Detect which cell encompasses the target text, then output its [X, Y] center coordinate. 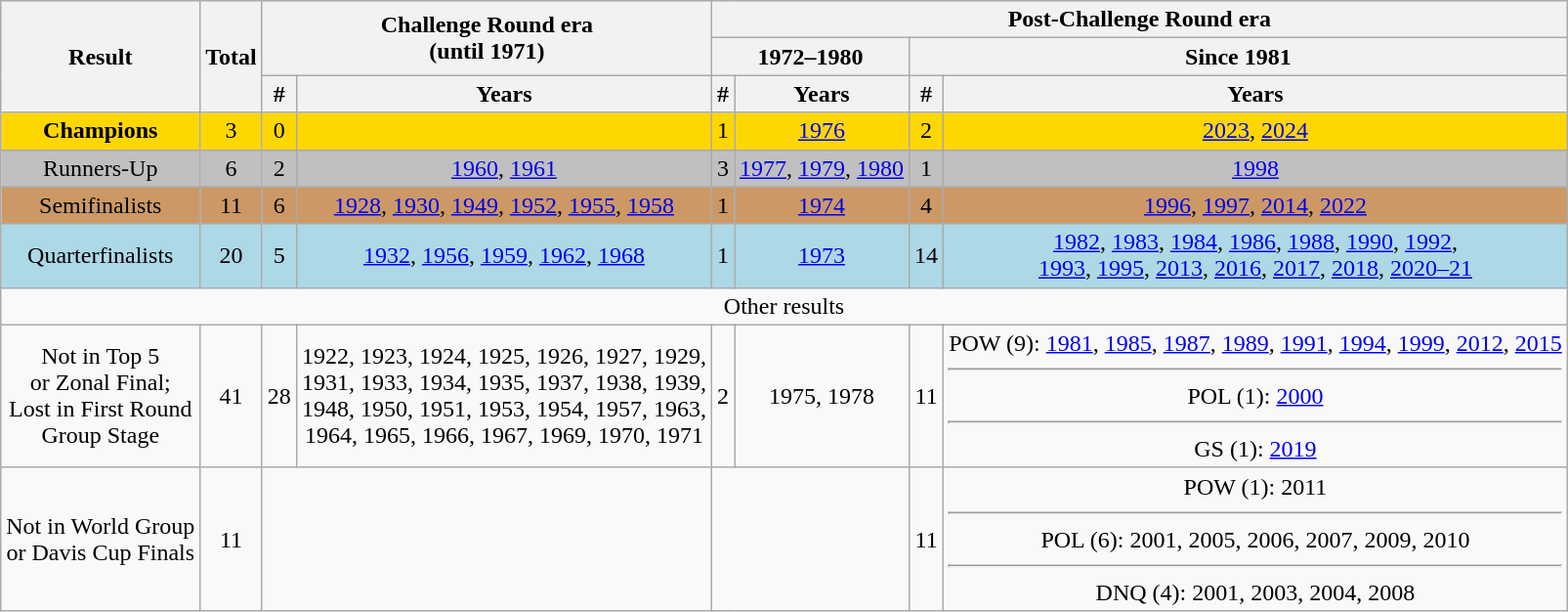
Result [101, 57]
0 [279, 131]
Other results [784, 306]
Total [232, 57]
28 [279, 396]
Since 1981 [1239, 57]
1982, 1983, 1984, 1986, 1988, 1990, 1992, 1993, 1995, 2013, 2016, 2017, 2018, 2020–21 [1256, 256]
1960, 1961 [504, 168]
2023, 2024 [1256, 131]
20 [232, 256]
1976 [823, 131]
Challenge Round era (until 1971) [487, 38]
Not in Top 5 or Zonal Final; Lost in First Round Group Stage [101, 396]
POW (1): 2011 POL (6): 2001, 2005, 2006, 2007, 2009, 2010 DNQ (4): 2001, 2003, 2004, 2008 [1256, 539]
Post-Challenge Round era [1139, 20]
Not in World Group or Davis Cup Finals [101, 539]
1977, 1979, 1980 [823, 168]
14 [926, 256]
1973 [823, 256]
41 [232, 396]
Champions [101, 131]
5 [279, 256]
Semifinalists [101, 205]
1974 [823, 205]
POW (9): 1981, 1985, 1987, 1989, 1991, 1994, 1999, 2012, 2015 POL (1): 2000GS (1): 2019 [1256, 396]
1928, 1930, 1949, 1952, 1955, 1958 [504, 205]
1932, 1956, 1959, 1962, 1968 [504, 256]
Quarterfinalists [101, 256]
1975, 1978 [823, 396]
4 [926, 205]
Runners-Up [101, 168]
1998 [1256, 168]
1972–1980 [810, 57]
1996, 1997, 2014, 2022 [1256, 205]
